Identify which cell holds the provided text, then report its [X, Y] central coordinate. 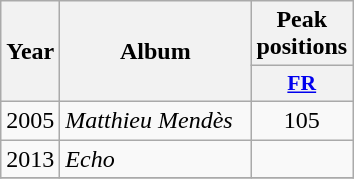
Peak positions [302, 34]
Album [156, 52]
Year [30, 52]
2005 [30, 120]
Echo [156, 159]
Matthieu Mendès [156, 120]
105 [302, 120]
2013 [30, 159]
FR [302, 84]
